Determine the (x, y) coordinate at the center of the cell enclosing the given text.  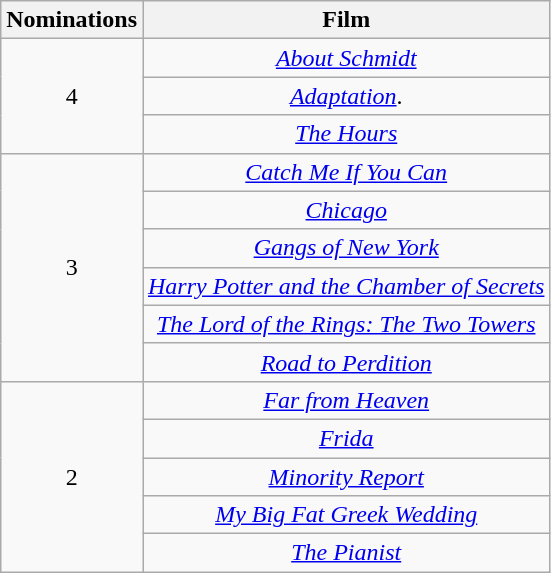
The Lord of the Rings: The Two Towers (346, 324)
Frida (346, 438)
Nominations (72, 20)
About Schmidt (346, 58)
The Pianist (346, 553)
Far from Heaven (346, 400)
Chicago (346, 210)
Minority Report (346, 477)
2 (72, 476)
My Big Fat Greek Wedding (346, 515)
Catch Me If You Can (346, 172)
Harry Potter and the Chamber of Secrets (346, 286)
Gangs of New York (346, 248)
The Hours (346, 134)
4 (72, 96)
Adaptation. (346, 96)
3 (72, 267)
Film (346, 20)
Road to Perdition (346, 362)
